Search for the cell housing the specified text and yield its [X, Y] center coordinate. 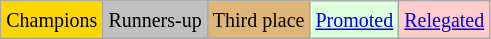
Runners-up [155, 20]
Relegated [444, 20]
Third place [258, 20]
Champions [52, 20]
Promoted [354, 20]
